Pinpoint the cell where the given text exists, returning its [x, y] midpoint coordinate. 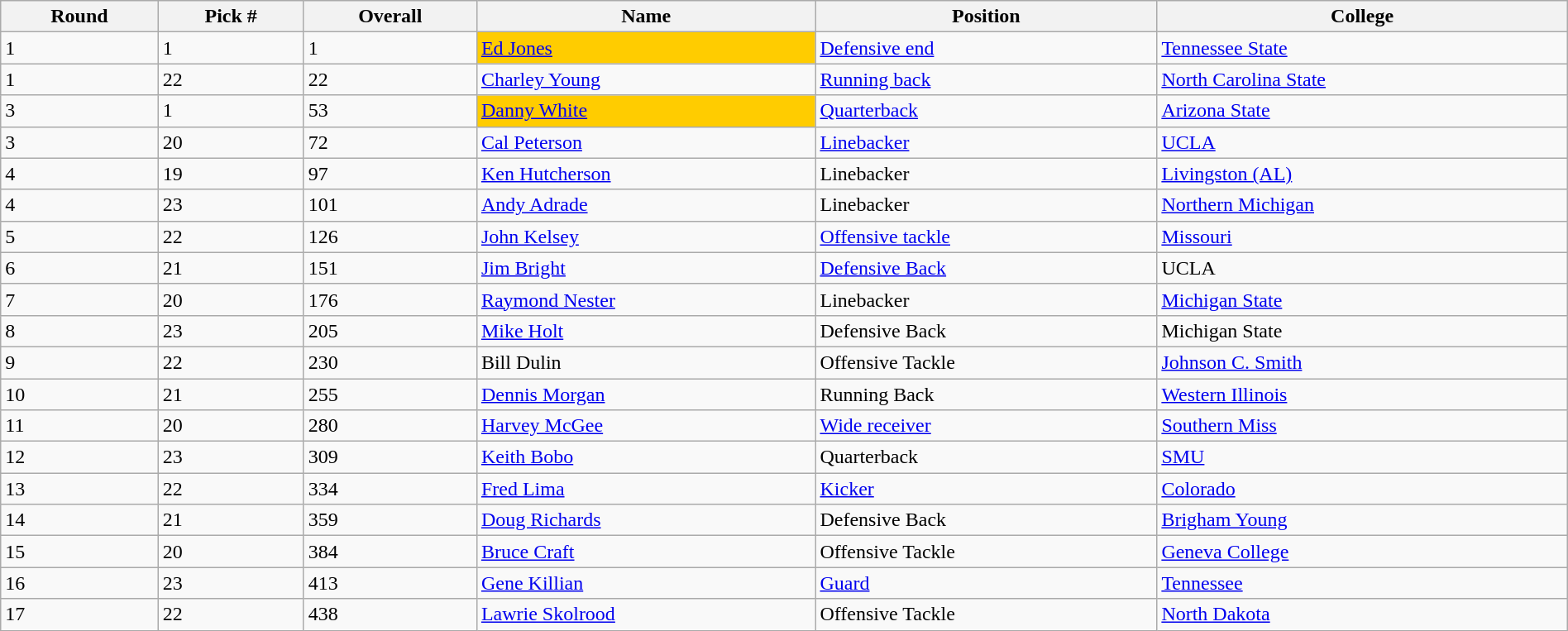
Southern Miss [1362, 426]
334 [390, 489]
Andy Adrade [646, 205]
Guard [986, 583]
Brigham Young [1362, 520]
Fred Lima [646, 489]
Missouri [1362, 237]
North Dakota [1362, 614]
53 [390, 111]
10 [79, 394]
19 [231, 174]
Running back [986, 79]
205 [390, 331]
Colorado [1362, 489]
Running Back [986, 394]
97 [390, 174]
Kicker [986, 489]
5 [79, 237]
Cal Peterson [646, 142]
Name [646, 17]
14 [79, 520]
John Kelsey [646, 237]
Dennis Morgan [646, 394]
280 [390, 426]
126 [390, 237]
Pick # [231, 17]
North Carolina State [1362, 79]
Tennessee [1362, 583]
6 [79, 268]
Arizona State [1362, 111]
Jim Bright [646, 268]
College [1362, 17]
Round [79, 17]
Raymond Nester [646, 299]
Geneva College [1362, 552]
Offensive tackle [986, 237]
Harvey McGee [646, 426]
255 [390, 394]
17 [79, 614]
Keith Bobo [646, 457]
359 [390, 520]
Bill Dulin [646, 362]
Overall [390, 17]
Doug Richards [646, 520]
438 [390, 614]
SMU [1362, 457]
Bruce Craft [646, 552]
176 [390, 299]
Wide receiver [986, 426]
8 [79, 331]
Danny White [646, 111]
Position [986, 17]
Tennessee State [1362, 48]
Charley Young [646, 79]
Gene Killian [646, 583]
72 [390, 142]
Western Illinois [1362, 394]
Ed Jones [646, 48]
Mike Holt [646, 331]
15 [79, 552]
Ken Hutcherson [646, 174]
7 [79, 299]
309 [390, 457]
384 [390, 552]
11 [79, 426]
Johnson C. Smith [1362, 362]
230 [390, 362]
Livingston (AL) [1362, 174]
101 [390, 205]
9 [79, 362]
Northern Michigan [1362, 205]
16 [79, 583]
413 [390, 583]
12 [79, 457]
Defensive end [986, 48]
151 [390, 268]
Lawrie Skolrood [646, 614]
13 [79, 489]
